For the text-containing cell, return its midpoint in [x, y] coordinate format. 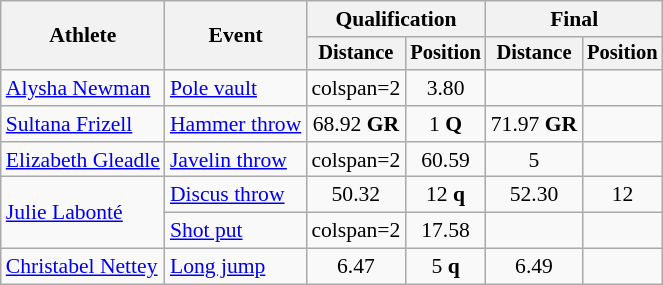
Christabel Nettey [83, 267]
Sultana Frizell [83, 124]
Event [236, 36]
Julie Labonté [83, 212]
52.30 [534, 195]
5 [534, 160]
12 [622, 195]
5 q [445, 267]
6.49 [534, 267]
68.92 GR [356, 124]
Pole vault [236, 88]
6.47 [356, 267]
17.58 [445, 231]
12 q [445, 195]
Long jump [236, 267]
Elizabeth Gleadle [83, 160]
71.97 GR [534, 124]
Final [574, 19]
1 Q [445, 124]
Hammer throw [236, 124]
Athlete [83, 36]
60.59 [445, 160]
3.80 [445, 88]
Shot put [236, 231]
Alysha Newman [83, 88]
Javelin throw [236, 160]
Qualification [396, 19]
50.32 [356, 195]
Discus throw [236, 195]
